Detect which cell encompasses the target text, then output its (X, Y) center coordinate. 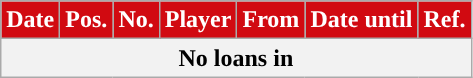
No. (136, 20)
From (271, 20)
Date (30, 20)
Pos. (86, 20)
No loans in (236, 58)
Date until (362, 20)
Player (198, 20)
Ref. (444, 20)
